Determine the (x, y) coordinate at the center of the cell enclosing the given text.  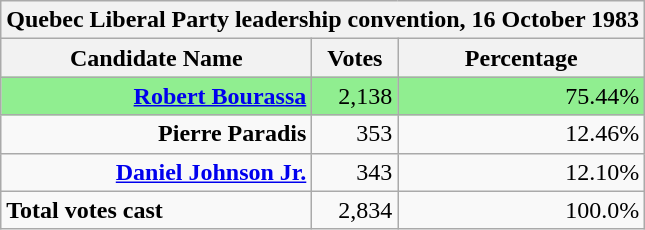
Votes (355, 58)
12.10% (522, 172)
100.0% (522, 210)
Total votes cast (156, 210)
Percentage (522, 58)
Daniel Johnson Jr. (156, 172)
343 (355, 172)
12.46% (522, 134)
Pierre Paradis (156, 134)
353 (355, 134)
2,138 (355, 96)
Robert Bourassa (156, 96)
2,834 (355, 210)
Candidate Name (156, 58)
75.44% (522, 96)
Quebec Liberal Party leadership convention, 16 October 1983 (323, 20)
